For the text-containing cell, return its midpoint in [X, Y] coordinate format. 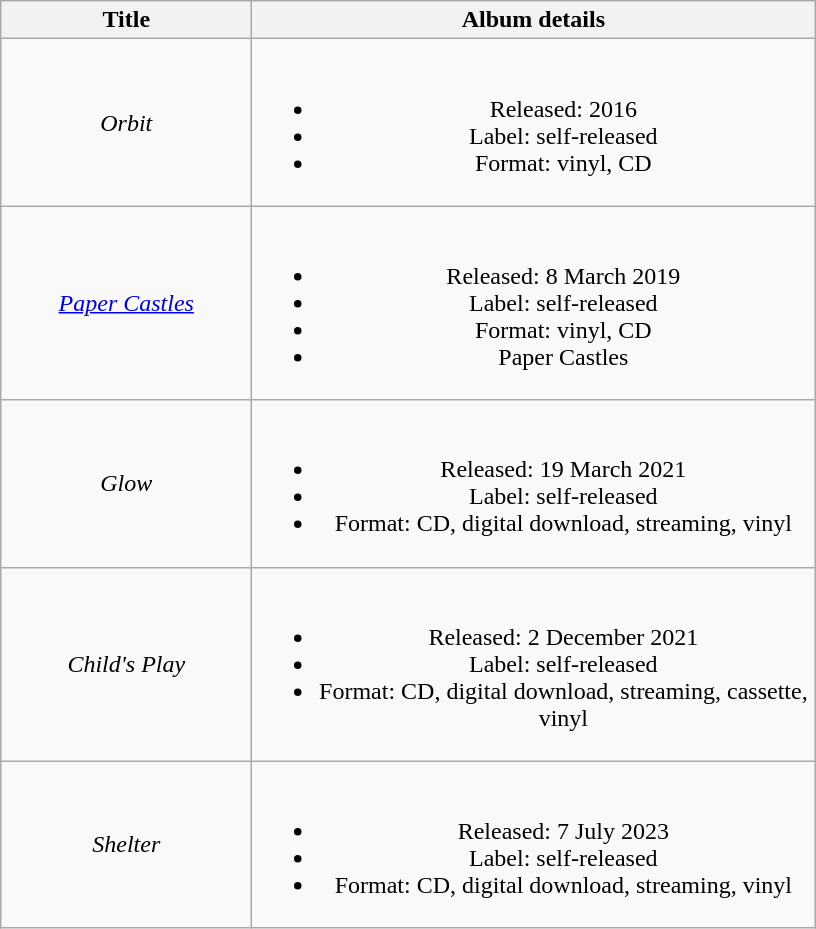
Album details [534, 20]
Shelter [126, 844]
Released: 8 March 2019Label: self-releasedFormat: vinyl, CDPaper Castles [534, 303]
Released: 2 December 2021Label: self-releasedFormat: CD, digital download, streaming, cassette, vinyl [534, 664]
Released: 19 March 2021Label: self-releasedFormat: CD, digital download, streaming, vinyl [534, 484]
Orbit [126, 122]
Child's Play [126, 664]
Released: 2016Label: self-releasedFormat: vinyl, CD [534, 122]
Title [126, 20]
Glow [126, 484]
Paper Castles [126, 303]
Released: 7 July 2023Label: self-releasedFormat: CD, digital download, streaming, vinyl [534, 844]
